Detect which cell encompasses the target text, then output its (X, Y) center coordinate. 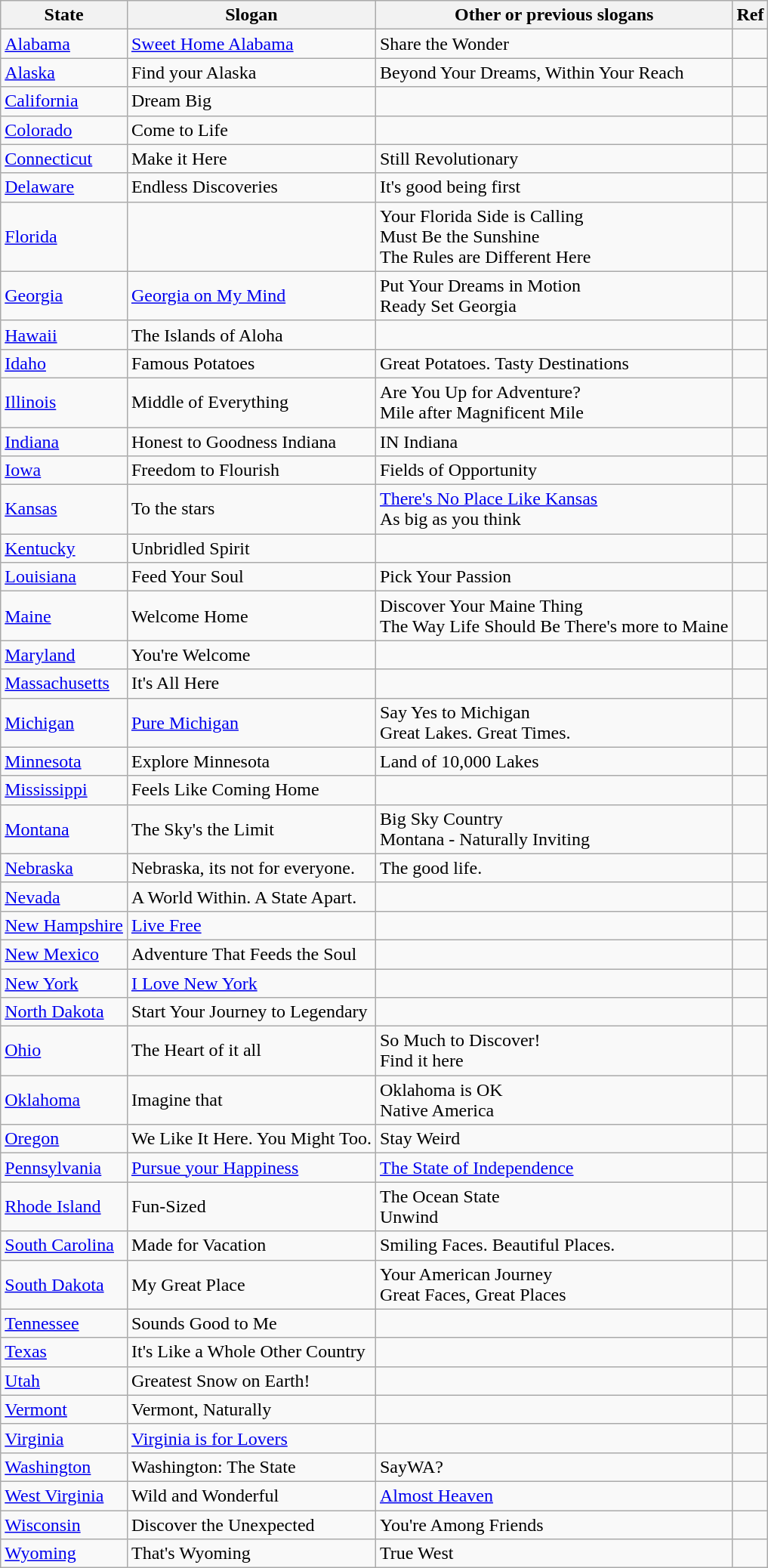
Washington: The State (251, 1467)
Big Sky CountryMontana - Naturally Inviting (554, 829)
The Islands of Aloha (251, 335)
Ohio (64, 1051)
Idaho (64, 363)
Sweet Home Alabama (251, 44)
It's good being first (554, 187)
Live Free (251, 925)
North Dakota (64, 1012)
Rhode Island (64, 1207)
Alabama (64, 44)
Alaska (64, 73)
Middle of Everything (251, 402)
The State of Independence (554, 1168)
It's Like a Whole Other Country (251, 1352)
Dream Big (251, 101)
True West (554, 1554)
Make it Here (251, 159)
Pennsylvania (64, 1168)
It's All Here (251, 684)
Endless Discoveries (251, 187)
Hawaii (64, 335)
Tennessee (64, 1323)
Georgia on My Mind (251, 296)
Nevada (64, 897)
Kansas (64, 509)
To the stars (251, 509)
California (64, 101)
Wyoming (64, 1554)
Montana (64, 829)
Michigan (64, 722)
Land of 10,000 Lakes (554, 761)
Honest to Goodness Indiana (251, 442)
Unbridled Spirit (251, 548)
Beyond Your Dreams, Within Your Reach (554, 73)
Connecticut (64, 159)
Fields of Opportunity (554, 471)
The Heart of it all (251, 1051)
Wisconsin (64, 1525)
Feed Your Soul (251, 577)
Oregon (64, 1139)
Discover the Unexpected (251, 1525)
SayWA? (554, 1467)
A World Within. A State Apart. (251, 897)
Indiana (64, 442)
Iowa (64, 471)
Louisiana (64, 577)
Say Yes to MichiganGreat Lakes. Great Times. (554, 722)
Sounds Good to Me (251, 1323)
Massachusetts (64, 684)
So Much to Discover!Find it here (554, 1051)
Almost Heaven (554, 1495)
Nebraska (64, 868)
Maryland (64, 655)
Feels Like Coming Home (251, 790)
Pick Your Passion (554, 577)
Still Revolutionary (554, 159)
Explore Minnesota (251, 761)
That's Wyoming (251, 1554)
Oklahoma is OKNative America (554, 1100)
Your Florida Side is CallingMust Be the SunshineThe Rules are Different Here (554, 236)
You're Welcome (251, 655)
Washington (64, 1467)
West Virginia (64, 1495)
The good life. (554, 868)
There's No Place Like KansasAs big as you think (554, 509)
Pursue your Happiness (251, 1168)
Ref (751, 15)
I Love New York (251, 983)
Illinois (64, 402)
Fun-Sized (251, 1207)
Are You Up for Adventure?Mile after Magnificent Mile (554, 402)
Great Potatoes. Tasty Destinations (554, 363)
Oklahoma (64, 1100)
The Ocean StateUnwind (554, 1207)
South Carolina (64, 1245)
Georgia (64, 296)
Wild and Wonderful (251, 1495)
Texas (64, 1352)
My Great Place (251, 1284)
New Hampshire (64, 925)
Other or previous slogans (554, 15)
Florida (64, 236)
Imagine that (251, 1100)
Greatest Snow on Earth! (251, 1381)
Kentucky (64, 548)
Delaware (64, 187)
Adventure That Feeds the Soul (251, 954)
State (64, 15)
Vermont, Naturally (251, 1409)
Utah (64, 1381)
Slogan (251, 15)
Maine (64, 616)
Pure Michigan (251, 722)
Smiling Faces. Beautiful Places. (554, 1245)
You're Among Friends (554, 1525)
Discover Your Maine ThingThe Way Life Should Be There's more to Maine (554, 616)
Virginia (64, 1438)
Minnesota (64, 761)
Your American JourneyGreat Faces, Great Places (554, 1284)
Freedom to Flourish (251, 471)
IN Indiana (554, 442)
Colorado (64, 130)
New Mexico (64, 954)
Come to Life (251, 130)
Vermont (64, 1409)
Welcome Home (251, 616)
South Dakota (64, 1284)
The Sky's the Limit (251, 829)
Share the Wonder (554, 44)
Nebraska, its not for everyone. (251, 868)
Put Your Dreams in MotionReady Set Georgia (554, 296)
We Like It Here. You Might Too. (251, 1139)
Made for Vacation (251, 1245)
Mississippi (64, 790)
Start Your Journey to Legendary (251, 1012)
New York (64, 983)
Find your Alaska (251, 73)
Stay Weird (554, 1139)
Virginia is for Lovers (251, 1438)
Famous Potatoes (251, 363)
